Return the [X, Y] coordinate for the center point of the cell that contains the specified text.  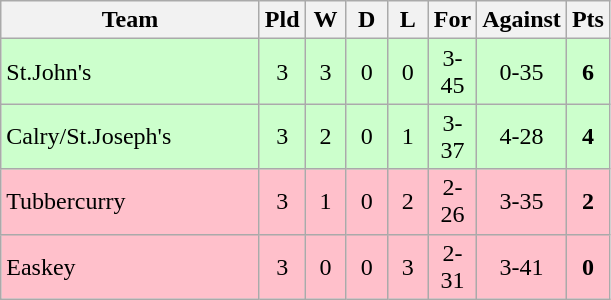
D [366, 20]
4-28 [522, 136]
6 [588, 72]
Pld [282, 20]
W [326, 20]
Team [130, 20]
0-35 [522, 72]
Pts [588, 20]
3-37 [452, 136]
3-41 [522, 266]
3-35 [522, 202]
L [408, 20]
2-31 [452, 266]
3-45 [452, 72]
Tubbercurry [130, 202]
4 [588, 136]
St.John's [130, 72]
2-26 [452, 202]
For [452, 20]
Against [522, 20]
Easkey [130, 266]
Calry/St.Joseph's [130, 136]
